Extract the (X, Y) coordinate from the center of the cell holding the provided text.  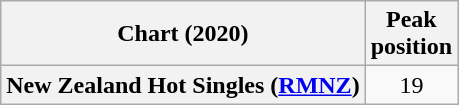
19 (411, 85)
Peakposition (411, 34)
Chart (2020) (183, 34)
New Zealand Hot Singles (RMNZ) (183, 85)
